For the text-containing cell, return its midpoint in [X, Y] coordinate format. 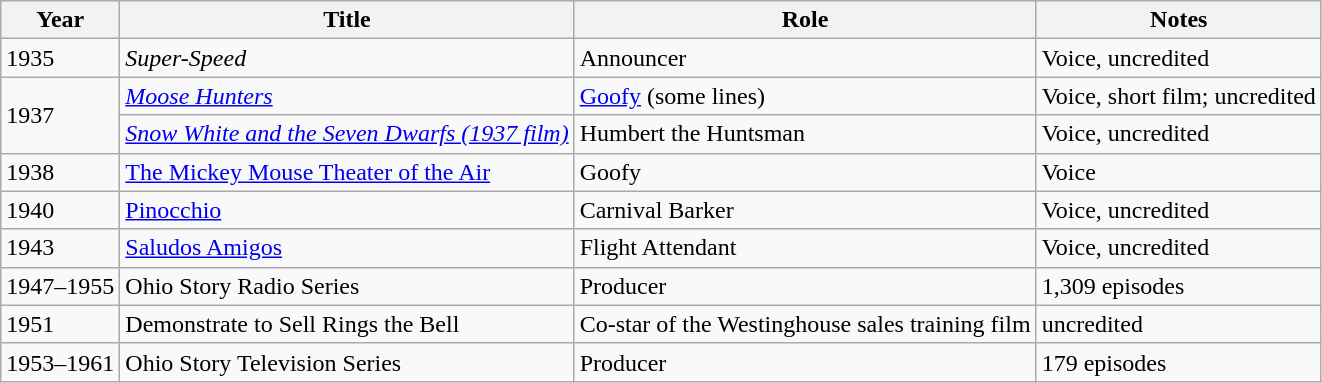
1935 [60, 58]
Role [805, 20]
1951 [60, 324]
1937 [60, 115]
Humbert the Huntsman [805, 134]
1947–1955 [60, 286]
Co-star of the Westinghouse sales training film [805, 324]
Voice, short film; uncredited [1178, 96]
Ohio Story Radio Series [347, 286]
uncredited [1178, 324]
179 episodes [1178, 362]
Goofy (some lines) [805, 96]
Pinocchio [347, 210]
1,309 episodes [1178, 286]
Moose Hunters [347, 96]
Super-Speed [347, 58]
Carnival Barker [805, 210]
Saludos Amigos [347, 248]
Ohio Story Television Series [347, 362]
Demonstrate to Sell Rings the Bell [347, 324]
1940 [60, 210]
Snow White and the Seven Dwarfs (1937 film) [347, 134]
1943 [60, 248]
Announcer [805, 58]
Title [347, 20]
Goofy [805, 172]
Voice [1178, 172]
Year [60, 20]
The Mickey Mouse Theater of the Air [347, 172]
1953–1961 [60, 362]
1938 [60, 172]
Flight Attendant [805, 248]
Notes [1178, 20]
